Pinpoint the cell where the given text exists, returning its (x, y) midpoint coordinate. 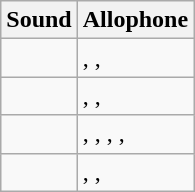
Allophone (135, 20)
, , , , (135, 134)
Sound (39, 20)
